Pinpoint the cell where the given text exists, returning its (x, y) midpoint coordinate. 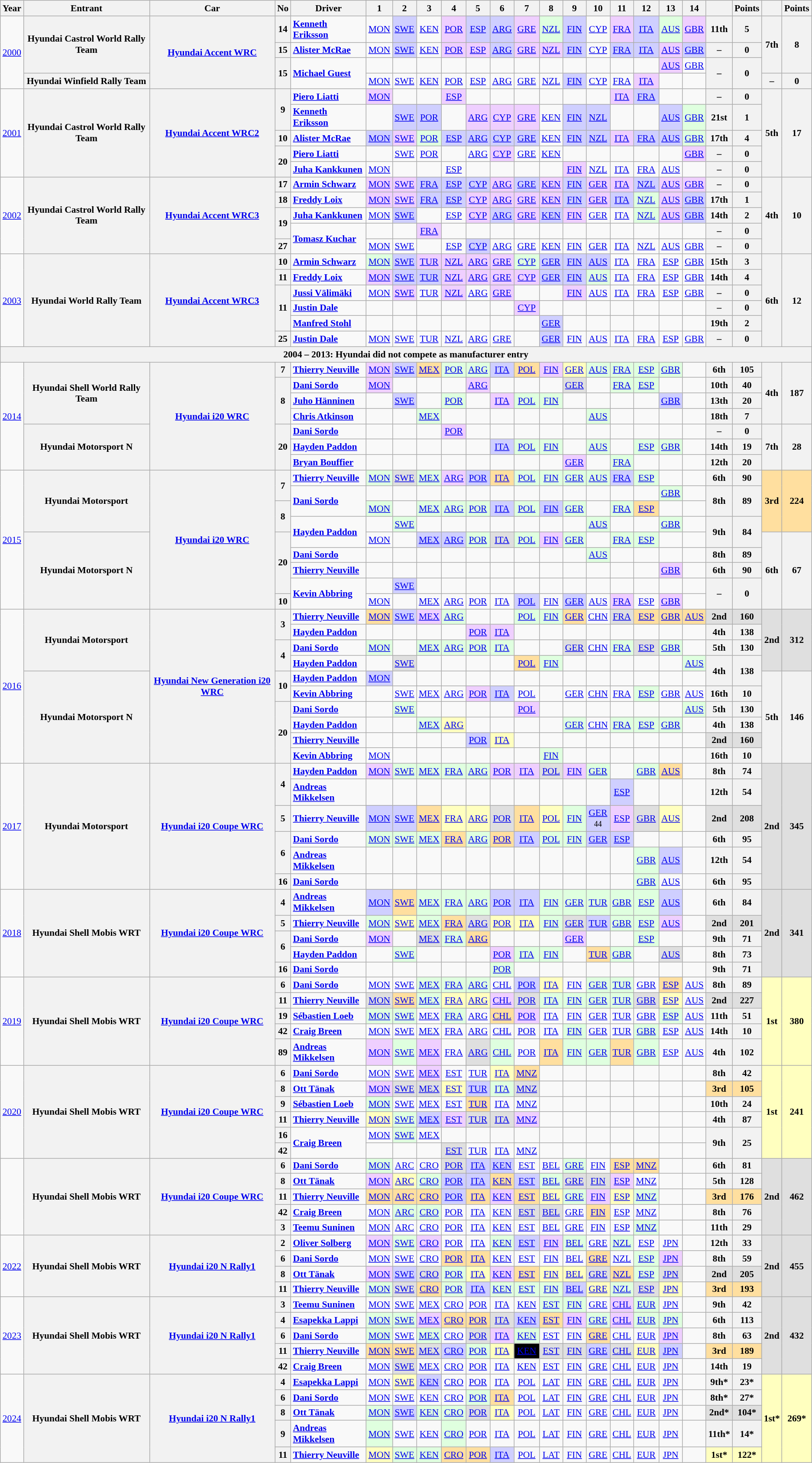
Jussi Välimäki (328, 293)
21st (719, 117)
67 (797, 571)
146 (797, 717)
23* (747, 1382)
2014 (12, 416)
Juho Hänninen (328, 401)
Hyundai Accent WRC (212, 52)
13th (719, 401)
176 (747, 1197)
29 (747, 1228)
113 (747, 1320)
40 (747, 386)
27 (283, 247)
Chris Atkinson (328, 416)
312 (797, 640)
87 (747, 1120)
24 (747, 1104)
13 (670, 8)
122* (747, 1455)
2020 (12, 1112)
Michael Guest (328, 74)
9th* (719, 1382)
Hyundai Shell World Rally Team (87, 393)
104* (747, 1413)
73 (747, 954)
Driver (328, 8)
Hyundai Winfield Rally Team (87, 81)
208 (747, 819)
28 (797, 447)
18 (283, 200)
380 (797, 1022)
187 (797, 393)
2nd* (719, 1413)
33 (747, 1243)
2016 (12, 686)
189 (747, 1351)
Car (212, 8)
Year (12, 8)
2023 (12, 1336)
Hyundai New Generation i20 WRC (212, 686)
269* (797, 1418)
2019 (12, 1022)
Hyundai Accent WRC2 (212, 133)
2015 (12, 540)
27* (747, 1398)
Bryan Bouffier (328, 463)
205 (747, 1274)
341 (797, 933)
76 (747, 1212)
193 (747, 1289)
74 (747, 771)
128 (747, 1181)
432 (797, 1336)
19th (719, 324)
63 (747, 1336)
14* (747, 1434)
15th (719, 262)
Oliver Solberg (328, 1243)
18th (719, 416)
Manfred Stohl (328, 324)
Tomasz Kuchar (328, 238)
51 (747, 1016)
241 (797, 1112)
455 (797, 1266)
81 (747, 1166)
201 (747, 924)
2003 (12, 301)
Entrant (87, 8)
GER44 (598, 819)
224 (797, 501)
2018 (12, 933)
No (283, 8)
2017 (12, 826)
2001 (12, 133)
2004 – 2013: Hyundai did not compete as manufacturer entry (406, 354)
2022 (12, 1266)
102 (747, 1053)
462 (797, 1197)
8th* (719, 1398)
227 (747, 1001)
2000 (12, 52)
Hyundai World Rally Team (87, 301)
11th* (719, 1434)
2024 (12, 1418)
345 (797, 826)
59 (747, 1259)
2002 (12, 215)
